Return (X, Y) of the center of cell containing provided text 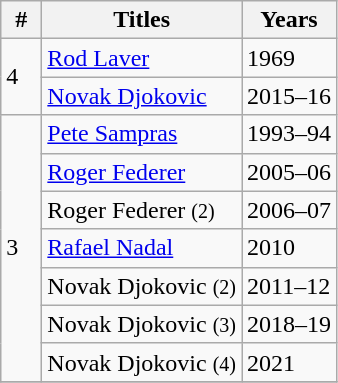
Roger Federer (2) (142, 210)
Roger Federer (142, 172)
2010 (290, 248)
Years (290, 20)
2006–07 (290, 210)
3 (22, 248)
2021 (290, 362)
Rod Laver (142, 58)
2018–19 (290, 324)
Titles (142, 20)
Rafael Nadal (142, 248)
2015–16 (290, 96)
Novak Djokovic (4) (142, 362)
1969 (290, 58)
2011–12 (290, 286)
2005–06 (290, 172)
4 (22, 77)
1993–94 (290, 134)
Novak Djokovic (3) (142, 324)
# (22, 20)
Pete Sampras (142, 134)
Novak Djokovic (2) (142, 286)
Novak Djokovic (142, 96)
